Find where the given text appears and provide that cell's center as [X, Y] coordinate. 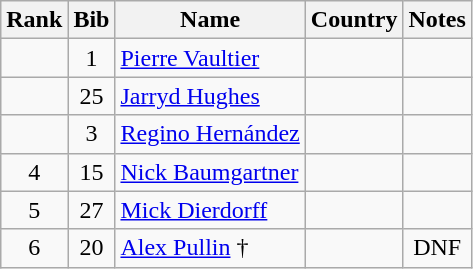
25 [92, 96]
Pierre Vaultier [210, 58]
1 [92, 58]
Country [354, 20]
Regino Hernández [210, 134]
20 [92, 248]
Name [210, 20]
Nick Baumgartner [210, 172]
3 [92, 134]
Mick Dierdorff [210, 210]
15 [92, 172]
5 [34, 210]
4 [34, 172]
Jarryd Hughes [210, 96]
Notes [437, 20]
27 [92, 210]
Bib [92, 20]
Alex Pullin † [210, 248]
Rank [34, 20]
DNF [437, 248]
6 [34, 248]
